Output the (X, Y) coordinate of the center of the cell containing the given text.  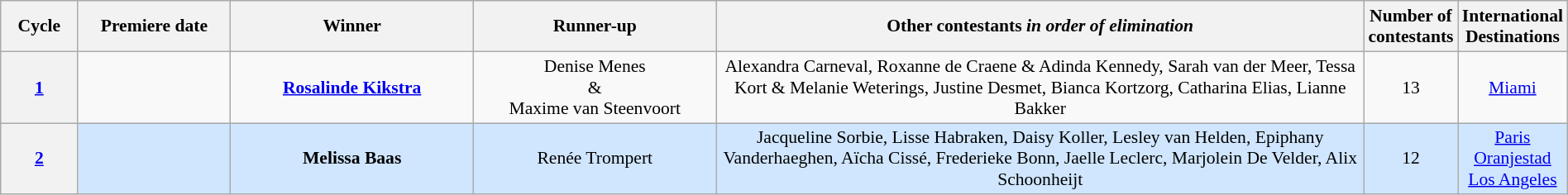
Melissa Baas (352, 159)
13 (1411, 88)
International Destinations (1513, 26)
Winner (352, 26)
Number of contestants (1411, 26)
Other contestants in order of elimination (1040, 26)
Renée Trompert (595, 159)
Miami (1513, 88)
Denise Menes&Maxime van Steenvoort (595, 88)
Premiere date (154, 26)
ParisOranjestadLos Angeles (1513, 159)
Cycle (40, 26)
1 (40, 88)
2 (40, 159)
12 (1411, 159)
Runner-up (595, 26)
Rosalinde Kikstra (352, 88)
